For the text-containing cell, return its midpoint in [x, y] coordinate format. 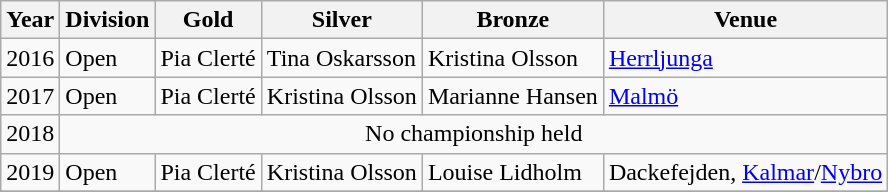
Louise Lidholm [512, 172]
Gold [208, 20]
2018 [30, 134]
Silver [342, 20]
Division [108, 20]
Tina Oskarsson [342, 58]
Dackefejden, Kalmar/Nybro [745, 172]
Herrljunga [745, 58]
No championship held [474, 134]
Malmö [745, 96]
2016 [30, 58]
Bronze [512, 20]
2017 [30, 96]
Venue [745, 20]
Year [30, 20]
2019 [30, 172]
Marianne Hansen [512, 96]
